From the cell containing the given text, extract its center point as (x, y) coordinate. 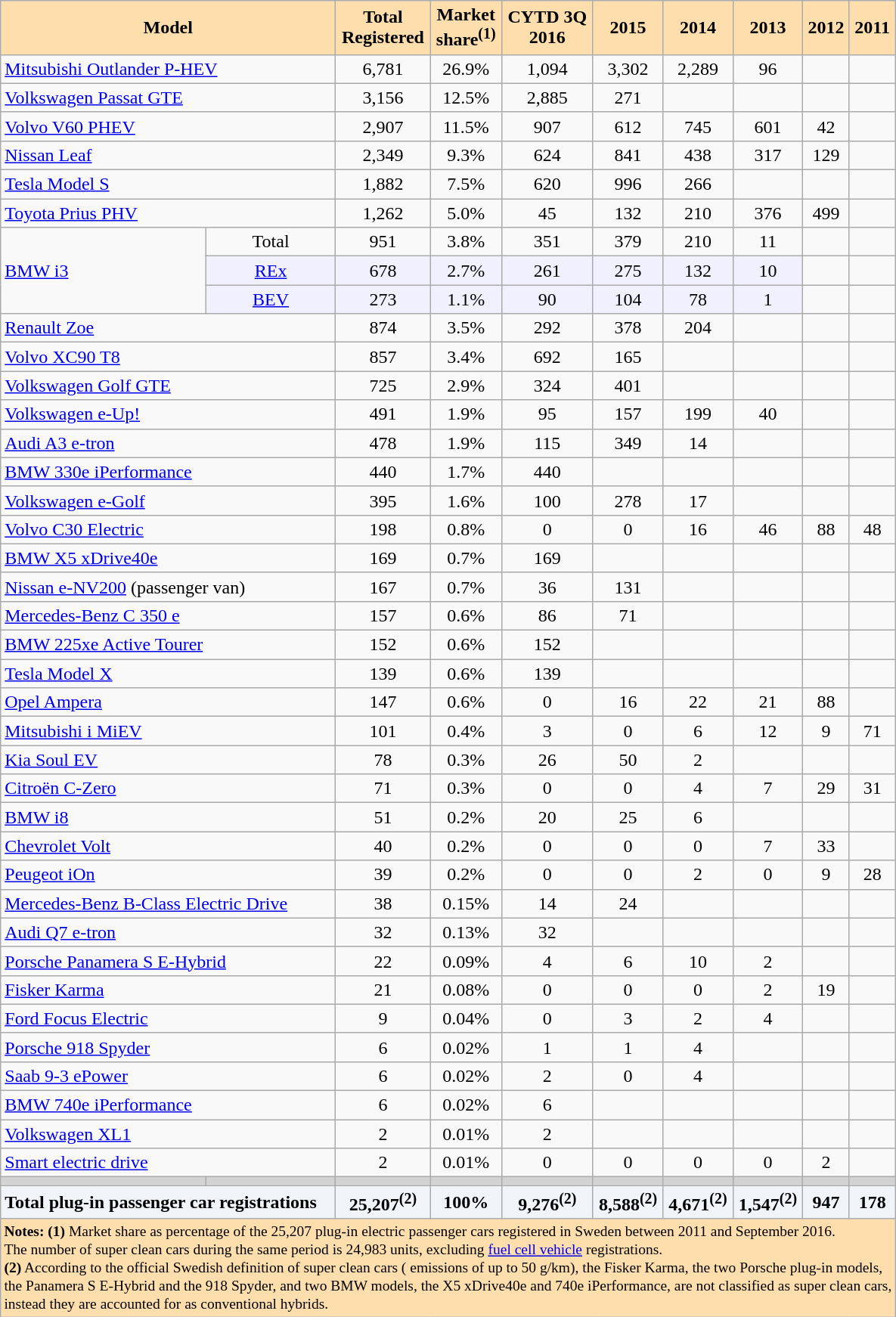
115 (547, 443)
376 (767, 213)
Porsche 918 Spyder (168, 1047)
199 (698, 414)
BMW 740e iPerformance (168, 1105)
Saab 9-3 ePower (168, 1076)
2,349 (383, 155)
25,207(2) (383, 1202)
131 (628, 587)
Total (271, 242)
147 (383, 702)
266 (698, 184)
20 (547, 817)
26 (547, 760)
Volvo XC90 T8 (168, 357)
CYTD 3Q2016 (547, 28)
324 (547, 386)
178 (873, 1202)
Renault Zoe (168, 328)
Audi Q7 e-tron (168, 932)
11 (767, 242)
Volvo V60 PHEV (168, 126)
Kia Soul EV (168, 760)
261 (547, 271)
692 (547, 357)
2.7% (466, 271)
478 (383, 443)
BMW 330e iPerformance (168, 472)
3,302 (628, 69)
401 (628, 386)
612 (628, 126)
491 (383, 414)
Volkswagen XL1 (168, 1134)
996 (628, 184)
TotalRegistered (383, 28)
2013 (767, 28)
9.3% (466, 155)
25 (628, 817)
438 (698, 155)
1,094 (547, 69)
9,276(2) (547, 1202)
51 (383, 817)
317 (767, 155)
31 (873, 789)
Total plug-in passenger car registrations (168, 1202)
278 (628, 500)
Mitsubishi i MiEV (168, 731)
Citroën C-Zero (168, 789)
Volkswagen e-Up! (168, 414)
2,289 (698, 69)
3.4% (466, 357)
167 (383, 587)
Opel Ampera (168, 702)
48 (873, 529)
Tesla Model S (168, 184)
620 (547, 184)
36 (547, 587)
12 (767, 731)
39 (383, 875)
1,882 (383, 184)
1.1% (466, 299)
100 (547, 500)
725 (383, 386)
Fisker Karma (168, 990)
101 (383, 731)
2,907 (383, 126)
Toyota Prius PHV (168, 213)
2012 (826, 28)
2015 (628, 28)
28 (873, 875)
50 (628, 760)
378 (628, 328)
395 (383, 500)
129 (826, 155)
678 (383, 271)
33 (826, 846)
100% (466, 1202)
19 (826, 990)
12.5% (466, 98)
6,781 (383, 69)
3,156 (383, 98)
8,588(2) (628, 1202)
Volkswagen e-Golf (168, 500)
Volvo C30 Electric (168, 529)
0.04% (466, 1018)
745 (698, 126)
292 (547, 328)
857 (383, 357)
Model (168, 28)
2014 (698, 28)
351 (547, 242)
204 (698, 328)
1.7% (466, 472)
Marketshare(1) (466, 28)
96 (767, 69)
3.8% (466, 242)
2011 (873, 28)
104 (628, 299)
86 (547, 615)
Mercedes-Benz B-Class Electric Drive (168, 903)
Porsche Panamera S E-Hybrid (168, 961)
26.9% (466, 69)
REx (271, 271)
2,885 (547, 98)
46 (767, 529)
874 (383, 328)
907 (547, 126)
7.5% (466, 184)
1,262 (383, 213)
17 (698, 500)
0.08% (466, 990)
198 (383, 529)
1,547(2) (767, 1202)
Audi A3 e-tron (168, 443)
Mercedes-Benz C 350 e (168, 615)
Ford Focus Electric (168, 1018)
BEV (271, 299)
601 (767, 126)
271 (628, 98)
379 (628, 242)
45 (547, 213)
Tesla Model X (168, 674)
275 (628, 271)
Volkswagen Passat GTE (168, 98)
BMW 225xe Active Tourer (168, 645)
BMW X5 xDrive40e (168, 558)
0.4% (466, 731)
90 (547, 299)
95 (547, 414)
0.8% (466, 529)
5.0% (466, 213)
0.15% (466, 903)
0.13% (466, 932)
29 (826, 789)
349 (628, 443)
Nissan e-NV200 (passenger van) (168, 587)
4,671(2) (698, 1202)
841 (628, 155)
165 (628, 357)
951 (383, 242)
2.9% (466, 386)
624 (547, 155)
Peugeot iOn (168, 875)
Chevrolet Volt (168, 846)
273 (383, 299)
11.5% (466, 126)
24 (628, 903)
42 (826, 126)
Smart electric drive (168, 1163)
Nissan Leaf (168, 155)
1.6% (466, 500)
Mitsubishi Outlander P-HEV (168, 69)
BMW i3 (104, 271)
Volkswagen Golf GTE (168, 386)
3.5% (466, 328)
499 (826, 213)
0.09% (466, 961)
38 (383, 903)
BMW i8 (168, 817)
947 (826, 1202)
